From the cell containing the given text, extract its center point as (X, Y) coordinate. 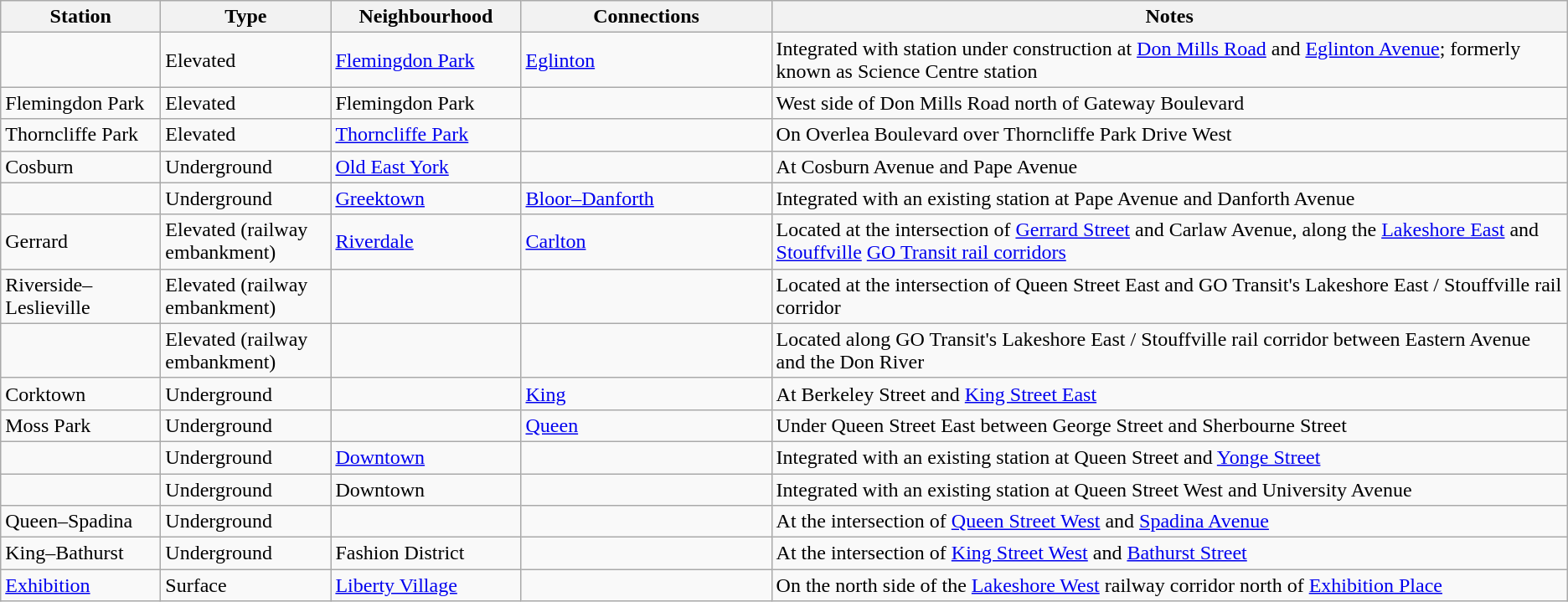
King–Bathurst (80, 553)
Moss Park (80, 425)
On the north side of the Lakeshore West railway corridor north of Exhibition Place (1169, 585)
Neighbourhood (426, 17)
Integrated with an existing station at Queen Street West and University Avenue (1169, 490)
Exhibition (80, 585)
Riverside–Leslieville (80, 296)
West side of Don Mills Road north of Gateway Boulevard (1169, 103)
Type (246, 17)
Old East York (426, 167)
Eglinton (647, 60)
Queen–Spadina (80, 522)
Fashion District (426, 553)
At Cosburn Avenue and Pape Avenue (1169, 167)
Bloor–Danforth (647, 198)
King (647, 394)
Integrated with station under construction at Don Mills Road and Eglinton Avenue; formerly known as Science Centre station (1169, 60)
Surface (246, 585)
Integrated with an existing station at Pape Avenue and Danforth Avenue (1169, 198)
Integrated with an existing station at Queen Street and Yonge Street (1169, 457)
At Berkeley Street and King Street East (1169, 394)
Corktown (80, 394)
Station (80, 17)
Queen (647, 425)
Carlton (647, 241)
Under Queen Street East between George Street and Sherbourne Street (1169, 425)
Located along GO Transit's Lakeshore East / Stouffville rail corridor between Eastern Avenue and the Don River (1169, 350)
Located at the intersection of Queen Street East and GO Transit's Lakeshore East / Stouffville rail corridor (1169, 296)
Cosburn (80, 167)
Located at the intersection of Gerrard Street and Carlaw Avenue, along the Lakeshore East and Stouffville GO Transit rail corridors (1169, 241)
At the intersection of King Street West and Bathurst Street (1169, 553)
At the intersection of Queen Street West and Spadina Avenue (1169, 522)
Greektown (426, 198)
Riverdale (426, 241)
Connections (647, 17)
Liberty Village (426, 585)
Notes (1169, 17)
On Overlea Boulevard over Thorncliffe Park Drive West (1169, 135)
Gerrard (80, 241)
